Provide the (x, y) coordinate of the cell's center where the given text is located.  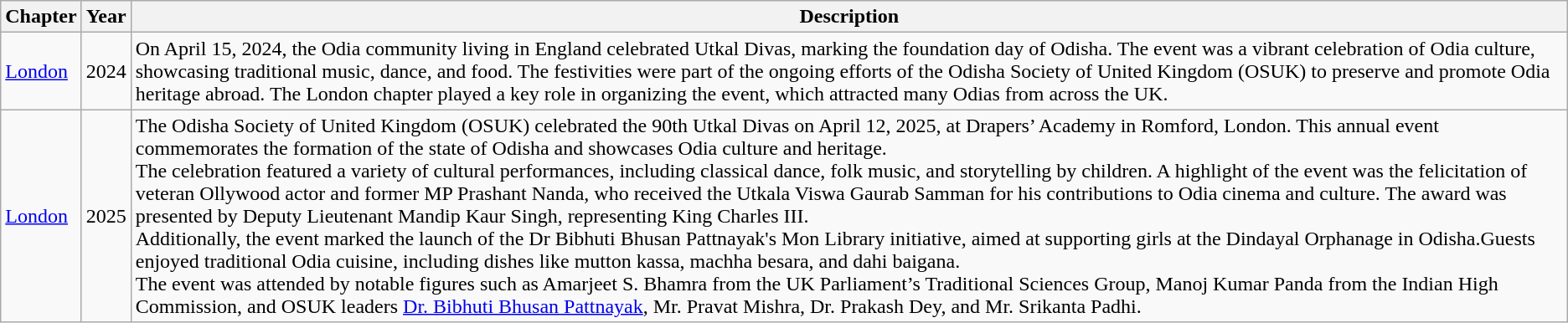
Chapter (41, 17)
2025 (106, 216)
Description (849, 17)
2024 (106, 71)
Year (106, 17)
